Output the (x, y) coordinate of the center of the cell containing the given text.  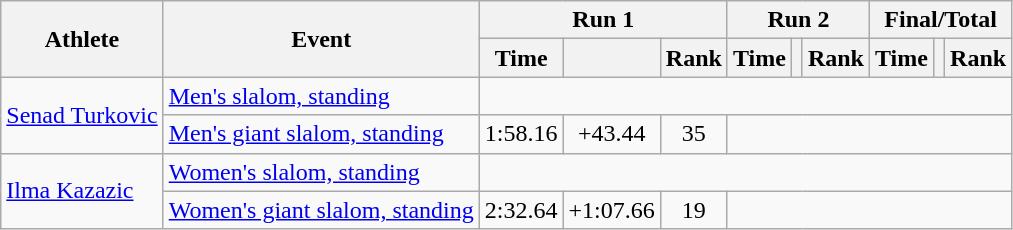
Women's slalom, standing (321, 172)
Event (321, 39)
Run 2 (798, 20)
Final/Total (941, 20)
Women's giant slalom, standing (321, 210)
1:58.16 (521, 134)
+43.44 (612, 134)
Run 1 (603, 20)
19 (694, 210)
2:32.64 (521, 210)
Ilma Kazazic (82, 191)
Men's slalom, standing (321, 96)
Men's giant slalom, standing (321, 134)
+1:07.66 (612, 210)
Athlete (82, 39)
Senad Turkovic (82, 115)
35 (694, 134)
